Identify which cell holds the provided text, then report its [x, y] central coordinate. 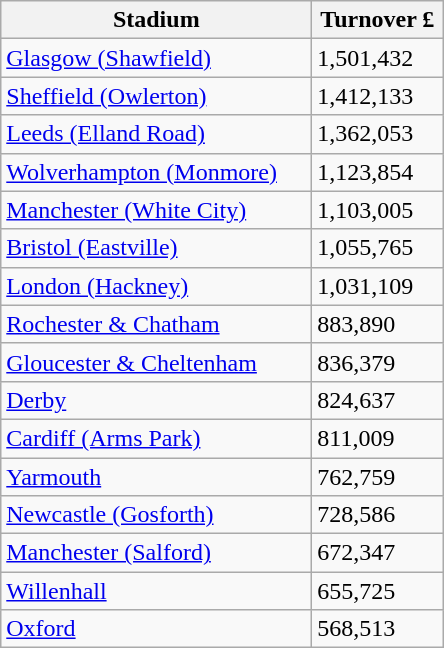
Willenhall [156, 591]
1,055,765 [378, 248]
1,123,854 [378, 172]
Sheffield (Owlerton) [156, 96]
Manchester (White City) [156, 210]
Oxford [156, 629]
London (Hackney) [156, 286]
1,031,109 [378, 286]
Wolverhampton (Monmore) [156, 172]
568,513 [378, 629]
Manchester (Salford) [156, 553]
836,379 [378, 362]
883,890 [378, 324]
1,103,005 [378, 210]
1,501,432 [378, 58]
728,586 [378, 515]
Yarmouth [156, 477]
Leeds (Elland Road) [156, 134]
655,725 [378, 591]
1,412,133 [378, 96]
Glasgow (Shawfield) [156, 58]
Rochester & Chatham [156, 324]
672,347 [378, 553]
Gloucester & Cheltenham [156, 362]
824,637 [378, 400]
762,759 [378, 477]
1,362,053 [378, 134]
Turnover £ [378, 20]
Cardiff (Arms Park) [156, 438]
Derby [156, 400]
Bristol (Eastville) [156, 248]
811,009 [378, 438]
Newcastle (Gosforth) [156, 515]
Stadium [156, 20]
